Pinpoint the cell where the given text exists, returning its [X, Y] midpoint coordinate. 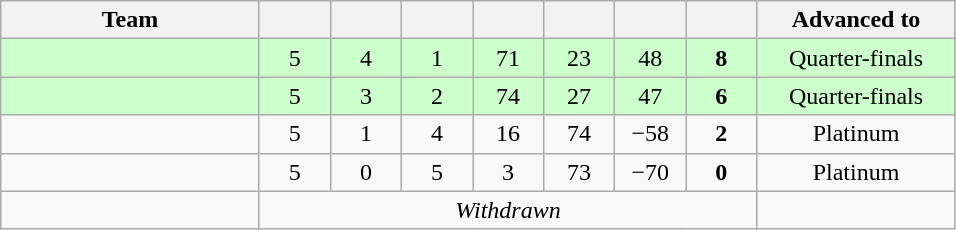
27 [580, 96]
−70 [650, 172]
−58 [650, 134]
6 [722, 96]
Withdrawn [508, 210]
Team [130, 20]
73 [580, 172]
16 [508, 134]
47 [650, 96]
23 [580, 58]
71 [508, 58]
48 [650, 58]
Advanced to [856, 20]
8 [722, 58]
